For the text-containing cell, return its midpoint in (X, Y) coordinate format. 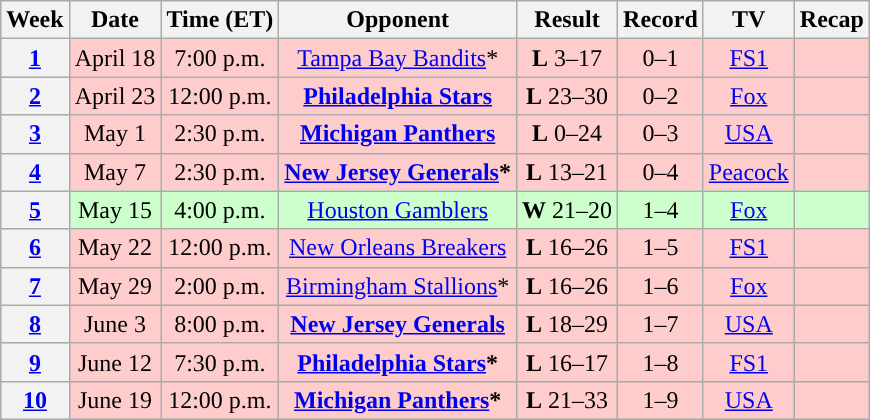
L 16–17 (566, 362)
Date (115, 20)
0–3 (661, 134)
May 15 (115, 210)
1–5 (661, 248)
New Orleans Breakers (398, 248)
L 21–33 (566, 400)
Time (ET) (220, 20)
1–4 (661, 210)
9 (35, 362)
3 (35, 134)
New Jersey Generals (398, 324)
Tampa Bay Bandits* (398, 58)
Result (566, 20)
TV (748, 20)
8 (35, 324)
1–8 (661, 362)
April 23 (115, 96)
W 21–20 (566, 210)
May 29 (115, 286)
May 22 (115, 248)
Houston Gamblers (398, 210)
Week (35, 20)
5 (35, 210)
10 (35, 400)
L 13–21 (566, 172)
0–4 (661, 172)
1–6 (661, 286)
7 (35, 286)
June 12 (115, 362)
0–2 (661, 96)
Recap (832, 20)
Peacock (748, 172)
4 (35, 172)
New Jersey Generals* (398, 172)
L 18–29 (566, 324)
7:00 p.m. (220, 58)
8:00 p.m. (220, 324)
L 3–17 (566, 58)
2 (35, 96)
1–7 (661, 324)
1 (35, 58)
Opponent (398, 20)
0–1 (661, 58)
1–9 (661, 400)
6 (35, 248)
Birmingham Stallions* (398, 286)
Michigan Panthers* (398, 400)
L 23–30 (566, 96)
June 3 (115, 324)
2:00 p.m. (220, 286)
Record (661, 20)
Philadelphia Stars* (398, 362)
Michigan Panthers (398, 134)
L 0–24 (566, 134)
Philadelphia Stars (398, 96)
May 7 (115, 172)
April 18 (115, 58)
4:00 p.m. (220, 210)
7:30 p.m. (220, 362)
June 19 (115, 400)
May 1 (115, 134)
